Detect which cell encompasses the target text, then output its [x, y] center coordinate. 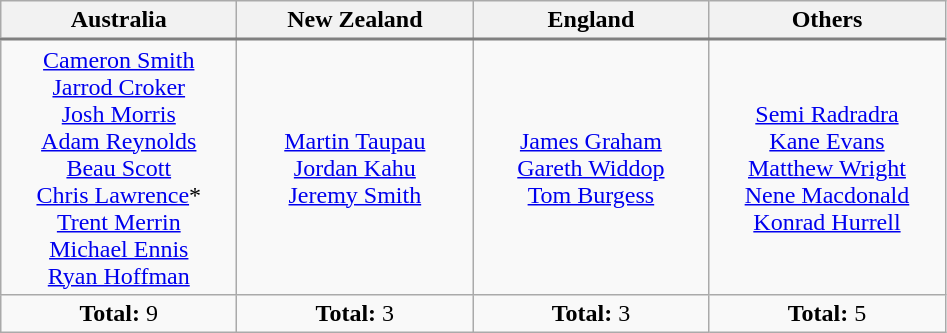
Martin TaupauJordan KahuJeremy Smith [355, 168]
Semi Radradra Kane Evans Matthew Wright Nene Macdonald Konrad Hurrell [827, 168]
Cameron SmithJarrod CrokerJosh MorrisAdam ReynoldsBeau ScottChris Lawrence*Trent MerrinMichael EnnisRyan Hoffman [119, 168]
James GrahamGareth WiddopTom Burgess [591, 168]
New Zealand [355, 20]
Total: 5 [827, 313]
Australia [119, 20]
Others [827, 20]
England [591, 20]
Total: 9 [119, 313]
